From the cell containing the given text, extract its center point as (x, y) coordinate. 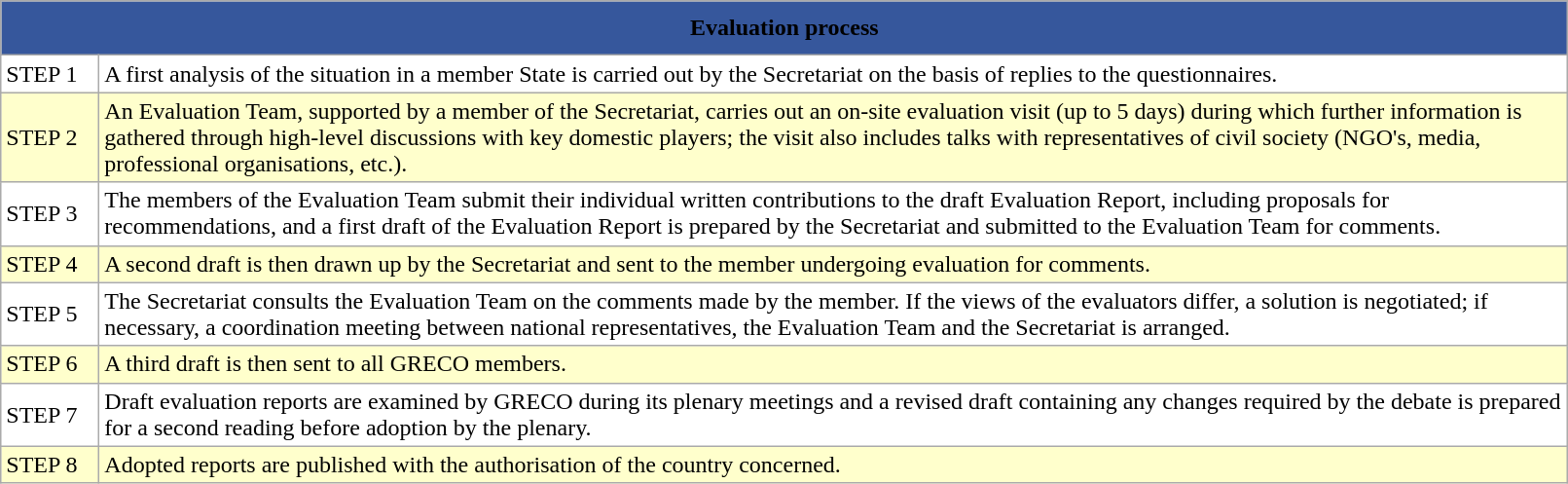
A first analysis of the situation in a member State is carried out by the Secretariat on the basis of replies to the questionnaires. (833, 74)
STEP 6 (51, 364)
Adopted reports are published with the authorisation of the country concerned. (833, 465)
STEP 2 (51, 137)
STEP 8 (51, 465)
A second draft is then drawn up by the Secretariat and sent to the member undergoing evaluation for comments. (833, 264)
Evaluation process (784, 28)
A third draft is then sent to all GRECO members. (833, 364)
STEP 7 (51, 415)
STEP 5 (51, 314)
STEP 1 (51, 74)
STEP 3 (51, 214)
STEP 4 (51, 264)
